Output the [X, Y] coordinate of the center of the cell containing the given text.  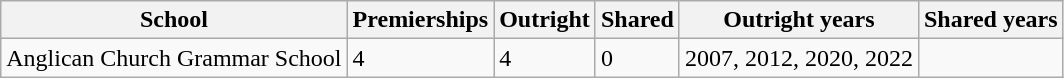
Shared [637, 20]
Anglican Church Grammar School [174, 58]
Outright [545, 20]
School [174, 20]
Premierships [420, 20]
2007, 2012, 2020, 2022 [798, 58]
0 [637, 58]
Outright years [798, 20]
Shared years [990, 20]
